Detect which cell encompasses the target text, then output its [x, y] center coordinate. 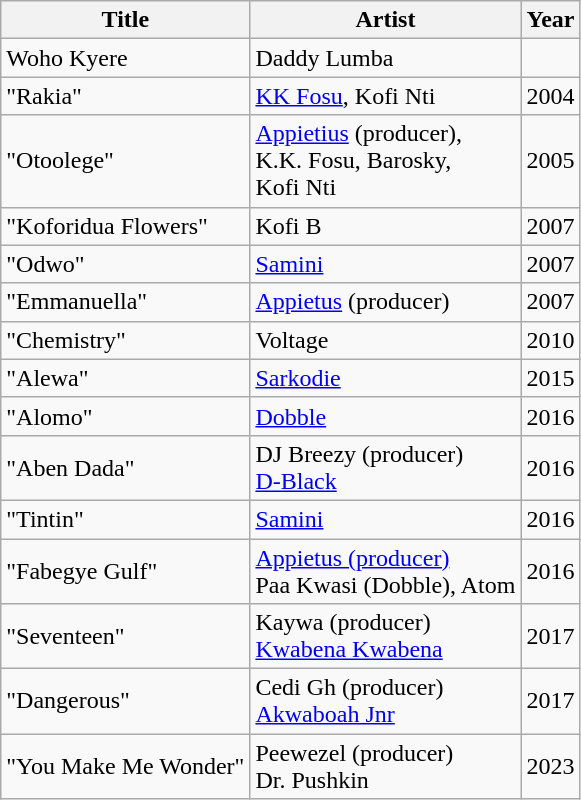
DJ Breezy (producer)D-Black [386, 468]
2015 [550, 378]
Appietus (producer)Paa Kwasi (Dobble), Atom [386, 570]
Woho Kyere [126, 58]
"You Make Me Wonder" [126, 766]
"Aben Dada" [126, 468]
Artist [386, 20]
Kofi B [386, 226]
Sarkodie [386, 378]
Peewezel (producer)Dr. Pushkin [386, 766]
"Rakia" [126, 96]
"Odwo" [126, 264]
Appietius (producer),K.K. Fosu, Barosky,Kofi Nti [386, 161]
2004 [550, 96]
Kaywa (producer)Kwabena Kwabena [386, 636]
"Seventeen" [126, 636]
"Alomo" [126, 416]
Cedi Gh (producer)Akwaboah Jnr [386, 702]
"Koforidua Flowers" [126, 226]
"Alewa" [126, 378]
"Tintin" [126, 519]
"Otoolege" [126, 161]
Year [550, 20]
Appietus (producer) [386, 302]
"Emmanuella" [126, 302]
Dobble [386, 416]
"Dangerous" [126, 702]
KK Fosu, Kofi Nti [386, 96]
Daddy Lumba [386, 58]
Voltage [386, 340]
"Fabegye Gulf" [126, 570]
"Chemistry" [126, 340]
2023 [550, 766]
2005 [550, 161]
Title [126, 20]
2010 [550, 340]
